Scan for the cell matching the given text and deliver its [X, Y] coordinate at center. 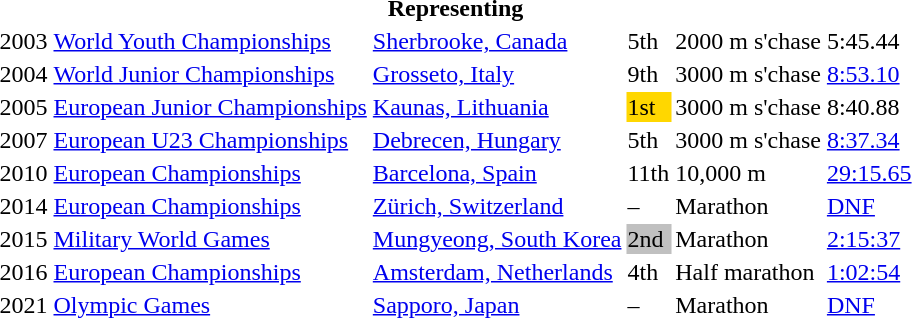
Mungyeong, South Korea [497, 239]
World Youth Championships [210, 41]
11th [648, 173]
2nd [648, 239]
Military World Games [210, 239]
European Junior Championships [210, 107]
Grosseto, Italy [497, 74]
Amsterdam, Netherlands [497, 272]
Sherbrooke, Canada [497, 41]
9th [648, 74]
World Junior Championships [210, 74]
– [648, 206]
Barcelona, Spain [497, 173]
Debrecen, Hungary [497, 140]
Zürich, Switzerland [497, 206]
1st [648, 107]
4th [648, 272]
2000 m s'chase [748, 41]
Kaunas, Lithuania [497, 107]
10,000 m [748, 173]
European U23 Championships [210, 140]
Half marathon [748, 272]
